Capture the cell that displays the provided text and extract its [x, y] central coordinate. 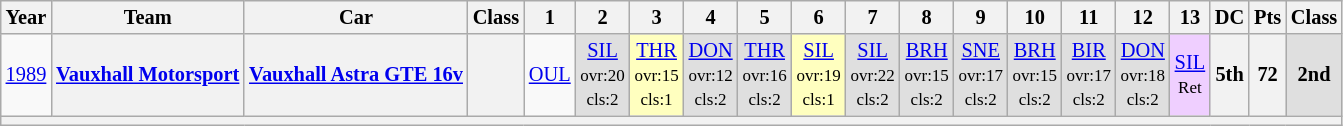
4 [711, 17]
12 [1143, 17]
1 [550, 17]
SILovr:22cls:2 [873, 75]
10 [1035, 17]
BIRovr:17cls:2 [1089, 75]
11 [1089, 17]
2 [603, 17]
13 [1190, 17]
7 [873, 17]
OUL [550, 75]
DONovr:12cls:2 [711, 75]
SNEovr:17cls:2 [981, 75]
Vauxhall Astra GTE 16v [356, 75]
THRovr:15cls:1 [657, 75]
2nd [1314, 75]
72 [1268, 75]
1989 [26, 75]
THRovr:16cls:2 [765, 75]
SILRet [1190, 75]
DONovr:18cls:2 [1143, 75]
Vauxhall Motorsport [148, 75]
Pts [1268, 17]
5 [765, 17]
DC [1230, 17]
Year [26, 17]
9 [981, 17]
Car [356, 17]
3 [657, 17]
Team [148, 17]
5th [1230, 75]
6 [819, 17]
SILovr:20cls:2 [603, 75]
8 [927, 17]
SILovr:19cls:1 [819, 75]
